Return the [x, y] coordinate for the center point of the cell that contains the specified text.  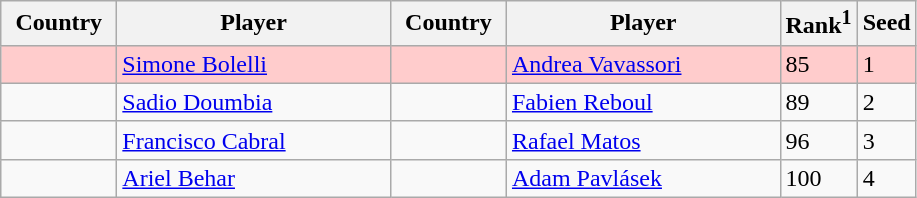
Rafael Matos [643, 140]
Ariel Behar [254, 178]
96 [818, 140]
Sadio Doumbia [254, 102]
Simone Bolelli [254, 64]
1 [886, 64]
Adam Pavlásek [643, 178]
Fabien Reboul [643, 102]
89 [818, 102]
Francisco Cabral [254, 140]
Rank1 [818, 24]
100 [818, 178]
2 [886, 102]
Andrea Vavassori [643, 64]
85 [818, 64]
3 [886, 140]
Seed [886, 24]
4 [886, 178]
